Scan for the cell matching the given text and deliver its [x, y] coordinate at center. 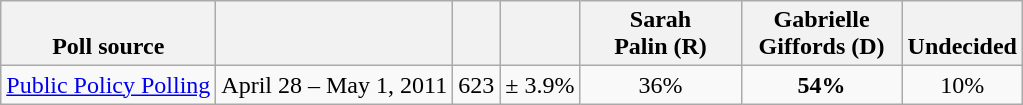
Poll source [108, 34]
623 [476, 85]
April 28 – May 1, 2011 [334, 85]
54% [822, 85]
10% [962, 85]
GabrielleGiffords (D) [822, 34]
Undecided [962, 34]
± 3.9% [540, 85]
SarahPalin (R) [660, 34]
Public Policy Polling [108, 85]
36% [660, 85]
